Capture the cell that displays the provided text and extract its (X, Y) central coordinate. 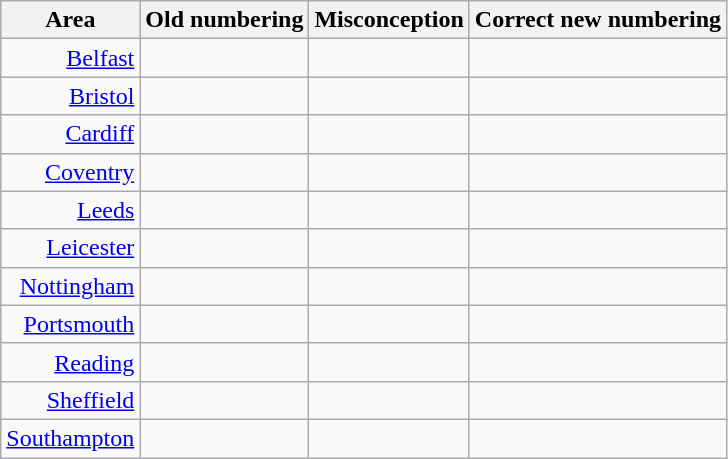
Leeds (70, 210)
Belfast (70, 58)
Area (70, 20)
Old numbering (224, 20)
Misconception (389, 20)
Reading (70, 362)
Bristol (70, 96)
Cardiff (70, 134)
Leicester (70, 248)
Portsmouth (70, 324)
Sheffield (70, 400)
Correct new numbering (598, 20)
Coventry (70, 172)
Nottingham (70, 286)
Southampton (70, 438)
